Return the [x, y] coordinate for the center point of the cell that contains the specified text.  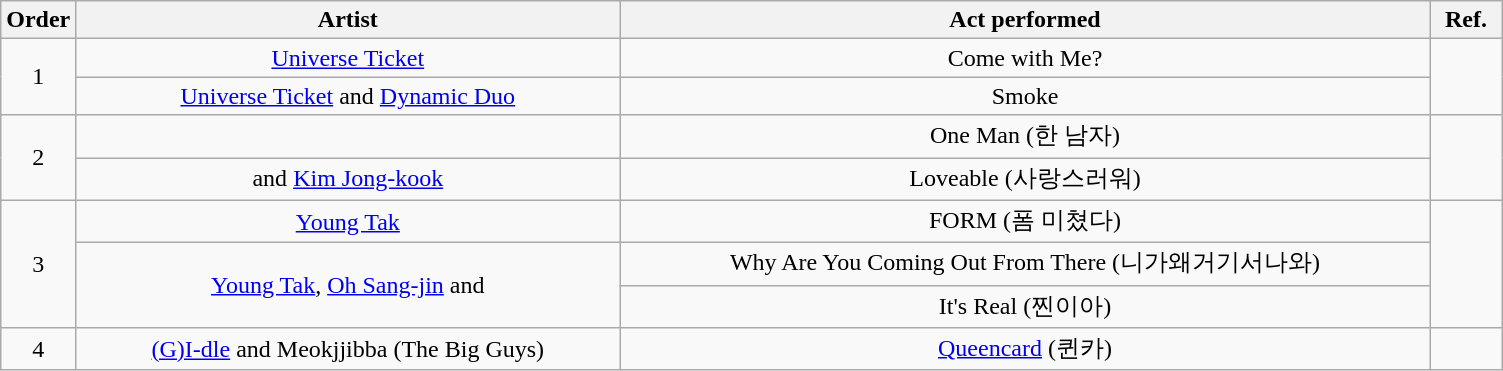
Young Tak, Oh Sang-jin and [348, 286]
Come with Me? [1025, 58]
It's Real (찐이아) [1025, 306]
FORM (폼 미쳤다) [1025, 222]
Artist [348, 20]
Loveable (사랑스러워) [1025, 180]
Ref. [1466, 20]
2 [38, 158]
4 [38, 350]
Smoke [1025, 96]
Act performed [1025, 20]
and Kim Jong-kook [348, 180]
One Man (한 남자) [1025, 136]
Universe Ticket and Dynamic Duo [348, 96]
3 [38, 264]
Queencard (퀸카) [1025, 350]
1 [38, 77]
Order [38, 20]
Universe Ticket [348, 58]
(G)I-dle and Meokjjibba (The Big Guys) [348, 350]
Young Tak [348, 222]
Why Are You Coming Out From There (니가왜거기서나와) [1025, 264]
